Return the (x, y) coordinate for the center point of the cell that contains the specified text.  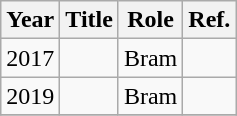
Year (30, 20)
2019 (30, 96)
2017 (30, 58)
Title (90, 20)
Ref. (210, 20)
Role (150, 20)
